From the cell containing the given text, extract its center point as (X, Y) coordinate. 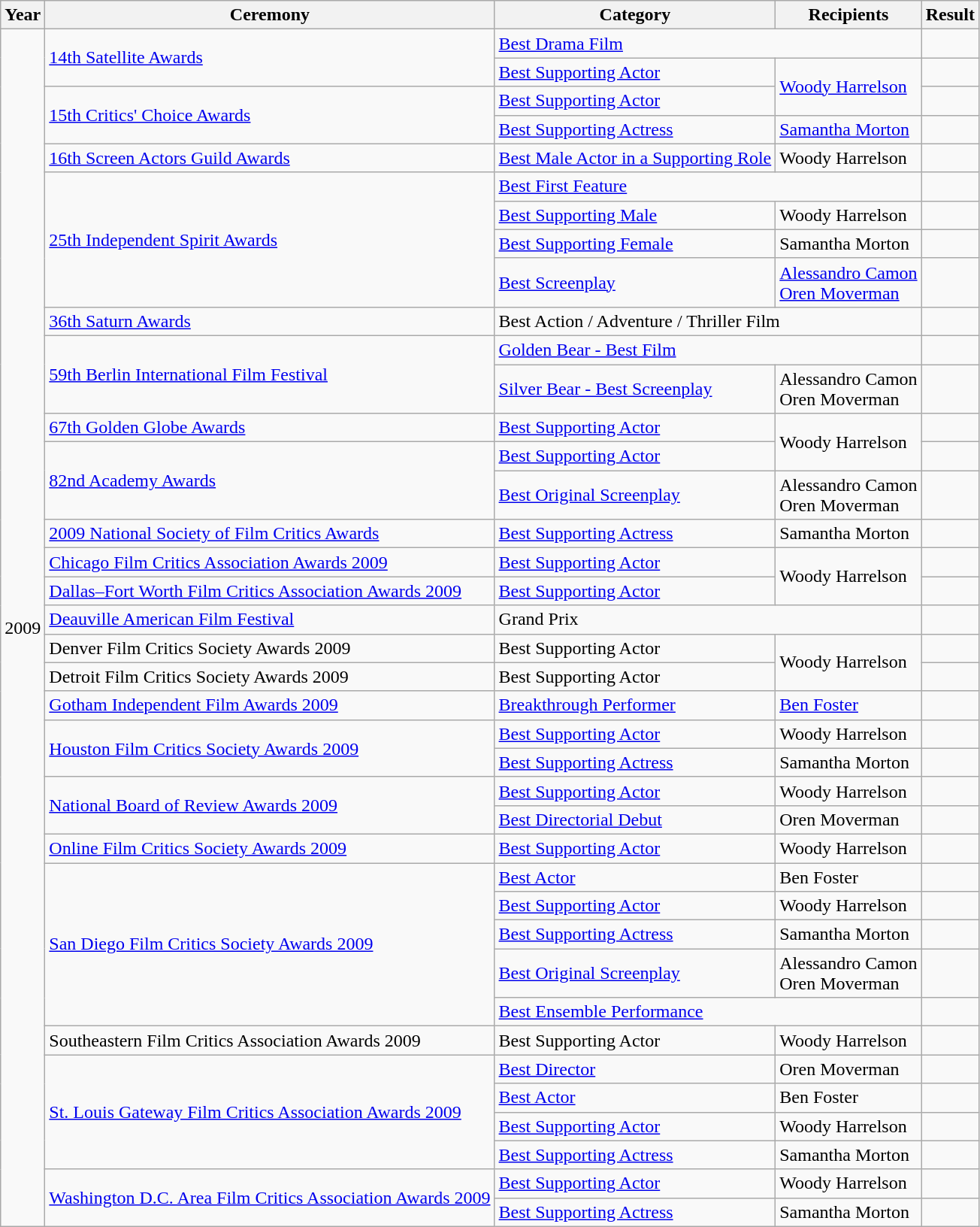
2009 (23, 628)
Result (950, 15)
Best Supporting Male (635, 215)
Best Director (635, 1069)
36th Saturn Awards (270, 321)
67th Golden Globe Awards (270, 428)
Online Film Critics Society Awards 2009 (270, 848)
Chicago Film Critics Association Awards 2009 (270, 562)
Southeastern Film Critics Association Awards 2009 (270, 1041)
Best Male Actor in a Supporting Role (635, 158)
25th Independent Spirit Awards (270, 239)
Gotham Independent Film Awards 2009 (270, 705)
Best Action / Adventure / Thriller Film (708, 321)
Best Directorial Debut (635, 820)
Best Drama Film (708, 44)
Grand Prix (708, 620)
15th Critics' Choice Awards (270, 115)
Best Ensemble Performance (708, 1012)
Deauville American Film Festival (270, 620)
2009 National Society of Film Critics Awards (270, 534)
Ceremony (270, 15)
Recipients (848, 15)
Breakthrough Performer (635, 705)
Washington D.C. Area Film Critics Association Awards 2009 (270, 1198)
16th Screen Actors Guild Awards (270, 158)
Category (635, 15)
Best First Feature (708, 186)
Denver Film Critics Society Awards 2009 (270, 648)
St. Louis Gateway Film Critics Association Awards 2009 (270, 1112)
82nd Academy Awards (270, 481)
Silver Bear - Best Screenplay (635, 388)
National Board of Review Awards 2009 (270, 805)
Best Supporting Female (635, 244)
59th Berlin International Film Festival (270, 374)
Best Screenplay (635, 283)
Houston Film Critics Society Awards 2009 (270, 748)
Detroit Film Critics Society Awards 2009 (270, 677)
14th Satellite Awards (270, 58)
Golden Bear - Best Film (708, 350)
Dallas–Fort Worth Film Critics Association Awards 2009 (270, 591)
Year (23, 15)
San Diego Film Critics Society Awards 2009 (270, 944)
